Identify which cell holds the provided text, then report its [X, Y] central coordinate. 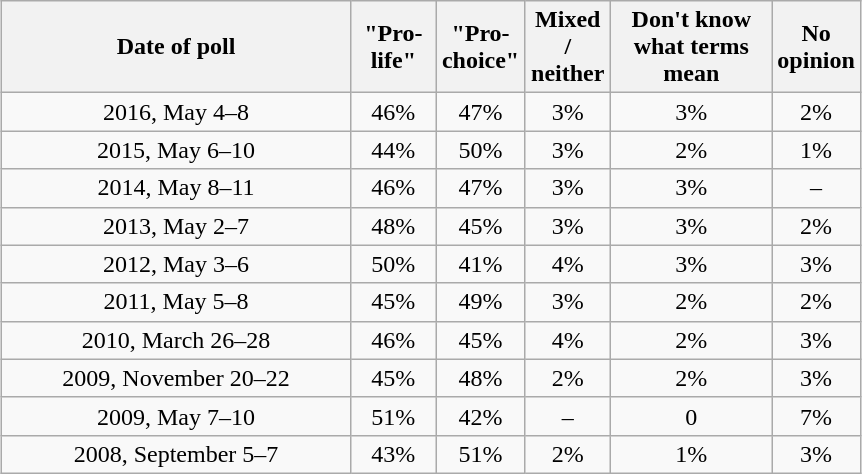
"Pro-choice" [480, 47]
2012, May 3–6 [176, 264]
2009, November 20–22 [176, 378]
49% [480, 302]
2011, May 5–8 [176, 302]
Mixed / neither [568, 47]
2013, May 2–7 [176, 226]
Don't know what terms mean [692, 47]
No opinion [816, 47]
0 [692, 416]
"Pro-life" [393, 47]
2009, May 7–10 [176, 416]
42% [480, 416]
7% [816, 416]
44% [393, 150]
43% [393, 454]
2015, May 6–10 [176, 150]
2016, May 4–8 [176, 112]
2014, May 8–11 [176, 188]
2008, September 5–7 [176, 454]
Date of poll [176, 47]
41% [480, 264]
2010, March 26–28 [176, 340]
